Provide the [x, y] coordinate of the cell's center where the given text is located.  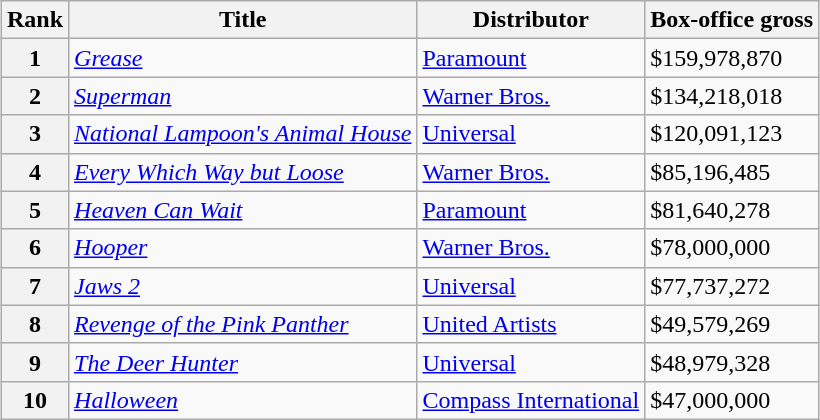
$77,737,272 [732, 286]
8 [34, 324]
The Deer Hunter [243, 362]
2 [34, 96]
$81,640,278 [732, 210]
Title [243, 20]
7 [34, 286]
1 [34, 58]
Rank [34, 20]
Jaws 2 [243, 286]
6 [34, 248]
Distributor [531, 20]
5 [34, 210]
Heaven Can Wait [243, 210]
Grease [243, 58]
$134,218,018 [732, 96]
10 [34, 400]
$159,978,870 [732, 58]
Superman [243, 96]
4 [34, 172]
$120,091,123 [732, 134]
Revenge of the Pink Panther [243, 324]
United Artists [531, 324]
National Lampoon's Animal House [243, 134]
Box-office gross [732, 20]
$85,196,485 [732, 172]
$48,979,328 [732, 362]
3 [34, 134]
9 [34, 362]
$47,000,000 [732, 400]
Every Which Way but Loose [243, 172]
Halloween [243, 400]
Hooper [243, 248]
Compass International [531, 400]
$49,579,269 [732, 324]
$78,000,000 [732, 248]
